For the text-containing cell, return its midpoint in [X, Y] coordinate format. 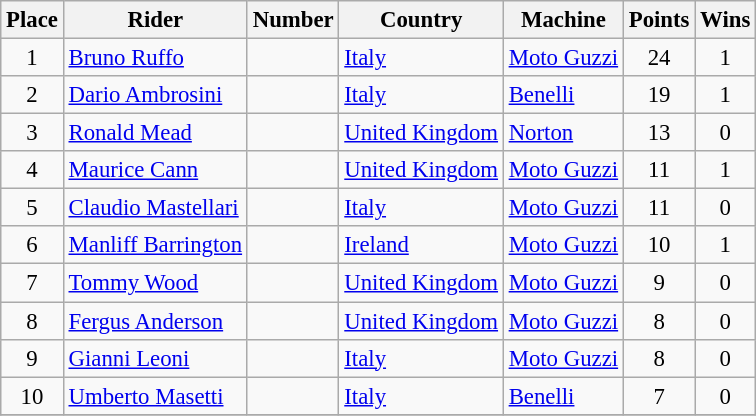
19 [658, 95]
Place [32, 20]
4 [32, 170]
24 [658, 58]
Claudio Mastellari [155, 208]
Norton [563, 133]
Number [293, 20]
Machine [563, 20]
Umberto Masetti [155, 396]
3 [32, 133]
Points [658, 20]
Ronald Mead [155, 133]
Fergus Anderson [155, 321]
Ireland [421, 245]
Wins [726, 20]
Bruno Ruffo [155, 58]
Rider [155, 20]
Maurice Cann [155, 170]
Manliff Barrington [155, 245]
Tommy Wood [155, 283]
13 [658, 133]
5 [32, 208]
Gianni Leoni [155, 358]
2 [32, 95]
Dario Ambrosini [155, 95]
Country [421, 20]
6 [32, 245]
